Locate the cell with the specified text and output its (x, y) center coordinate. 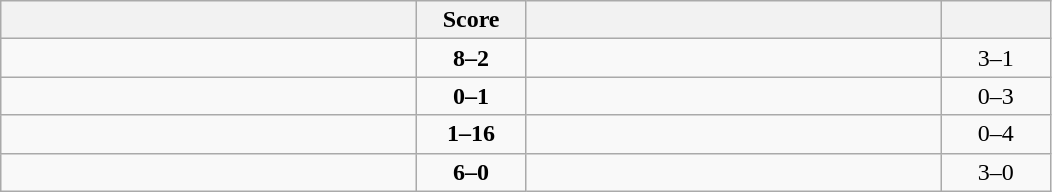
1–16 (472, 134)
0–4 (996, 134)
8–2 (472, 58)
3–0 (996, 172)
0–1 (472, 96)
3–1 (996, 58)
6–0 (472, 172)
0–3 (996, 96)
Score (472, 20)
